For the text-containing cell, return its midpoint in (X, Y) coordinate format. 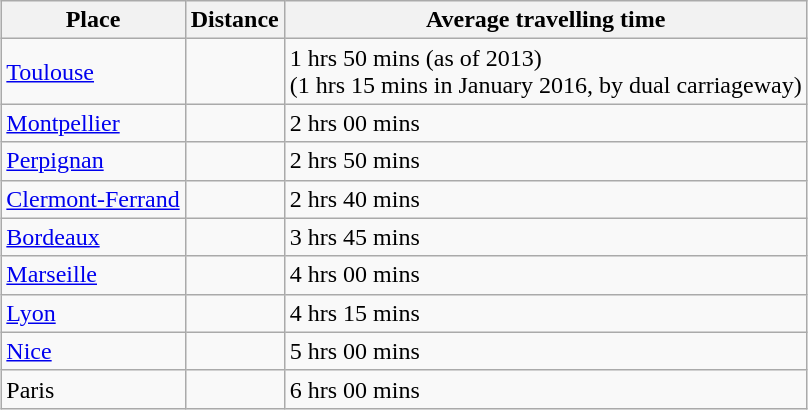
2 hrs 40 mins (546, 199)
Distance (234, 20)
Nice (93, 351)
Marseille (93, 275)
3 hrs 45 mins (546, 237)
2 hrs 00 mins (546, 123)
Perpignan (93, 161)
Toulouse (93, 72)
5 hrs 00 mins (546, 351)
6 hrs 00 mins (546, 389)
Bordeaux (93, 237)
4 hrs 00 mins (546, 275)
Lyon (93, 313)
Place (93, 20)
Montpellier (93, 123)
4 hrs 15 mins (546, 313)
2 hrs 50 mins (546, 161)
1 hrs 50 mins (as of 2013)(1 hrs 15 mins in January 2016, by dual carriageway) (546, 72)
Average travelling time (546, 20)
Paris (93, 389)
Clermont-Ferrand (93, 199)
